Detect which cell encompasses the target text, then output its [X, Y] center coordinate. 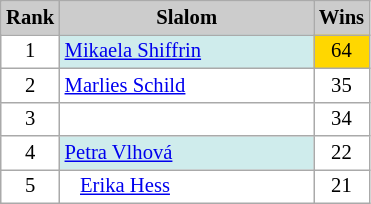
64 [342, 51]
22 [342, 153]
21 [342, 186]
Marlies Schild [187, 85]
5 [30, 186]
Erika Hess [187, 186]
2 [30, 85]
Rank [30, 17]
Wins [342, 17]
35 [342, 85]
Petra Vlhová [187, 153]
34 [342, 119]
3 [30, 119]
4 [30, 153]
1 [30, 51]
Mikaela Shiffrin [187, 51]
Slalom [187, 17]
